From the cell containing the given text, extract its center point as (x, y) coordinate. 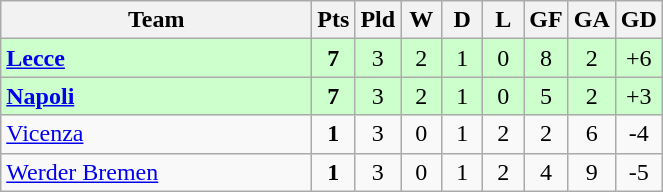
9 (592, 172)
-5 (638, 172)
Napoli (156, 96)
6 (592, 134)
5 (546, 96)
Team (156, 20)
Vicenza (156, 134)
D (462, 20)
-4 (638, 134)
Lecce (156, 58)
Werder Bremen (156, 172)
Pld (378, 20)
GD (638, 20)
+6 (638, 58)
8 (546, 58)
GA (592, 20)
+3 (638, 96)
Pts (334, 20)
W (422, 20)
L (504, 20)
GF (546, 20)
4 (546, 172)
